Locate the cell with the specified text and output its (x, y) center coordinate. 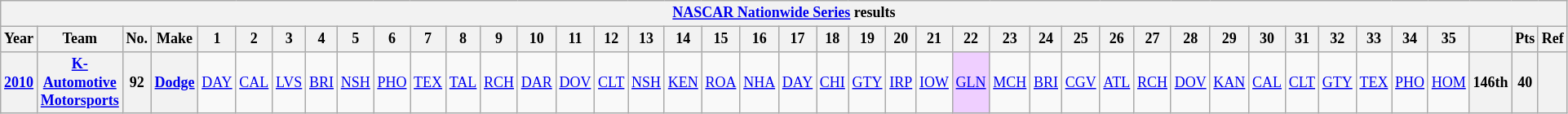
3 (289, 39)
Year (20, 39)
13 (646, 39)
ATL (1117, 82)
NHA (760, 82)
1 (217, 39)
Dodge (175, 82)
2010 (20, 82)
26 (1117, 39)
11 (575, 39)
29 (1229, 39)
IRP (901, 82)
40 (1526, 82)
15 (721, 39)
9 (499, 39)
5 (356, 39)
Make (175, 39)
20 (901, 39)
19 (867, 39)
28 (1190, 39)
LVS (289, 82)
ROA (721, 82)
12 (612, 39)
DAR (537, 82)
8 (463, 39)
33 (1374, 39)
17 (797, 39)
16 (760, 39)
IOW (935, 82)
6 (392, 39)
KAN (1229, 82)
30 (1268, 39)
MCH (1010, 82)
7 (428, 39)
TAL (463, 82)
NASCAR Nationwide Series results (784, 13)
31 (1302, 39)
27 (1153, 39)
4 (321, 39)
HOM (1449, 82)
Ref (1552, 39)
GLN (971, 82)
Pts (1526, 39)
35 (1449, 39)
25 (1080, 39)
24 (1046, 39)
23 (1010, 39)
CHI (832, 82)
92 (137, 82)
32 (1337, 39)
18 (832, 39)
No. (137, 39)
2 (255, 39)
10 (537, 39)
14 (683, 39)
KEN (683, 82)
CGV (1080, 82)
22 (971, 39)
Team (80, 39)
21 (935, 39)
146th (1490, 82)
34 (1410, 39)
K-Automotive Motorsports (80, 82)
